Return [X, Y] of the center of cell containing provided text 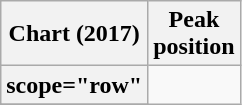
Chart (2017) [74, 34]
Peakposition [194, 34]
scope="row" [74, 85]
